Detect which cell encompasses the target text, then output its (x, y) center coordinate. 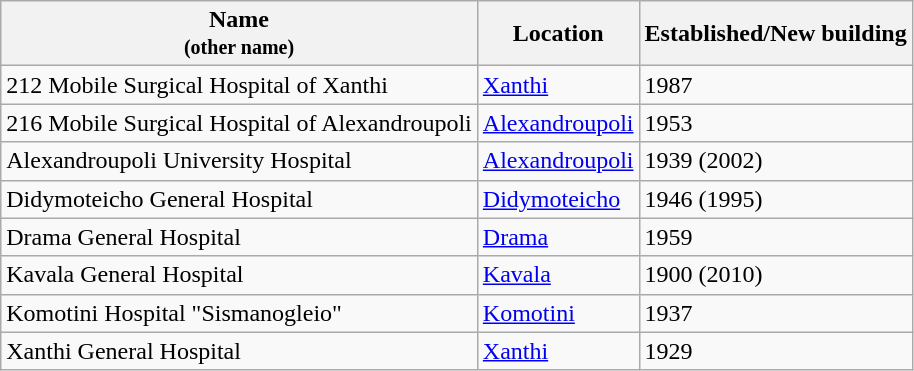
Established/New building (776, 34)
1939 (2002) (776, 161)
Xanthi General Hospital (240, 351)
212 Mobile Surgical Hospital of Xanthi (240, 85)
Drama General Hospital (240, 237)
Komotini (558, 313)
Didymoteicho (558, 199)
Location (558, 34)
Komotini Hospital "Sismanogleio" (240, 313)
Name (other name) (240, 34)
1929 (776, 351)
216 Mobile Surgical Hospital of Alexandroupoli (240, 123)
1987 (776, 85)
1900 (2010) (776, 275)
Didymoteicho General Hospital (240, 199)
Alexandroupoli University Hospital (240, 161)
1937 (776, 313)
1953 (776, 123)
1959 (776, 237)
Drama (558, 237)
Kavala (558, 275)
Kavala General Hospital (240, 275)
1946 (1995) (776, 199)
